Identify which cell holds the provided text, then report its (x, y) central coordinate. 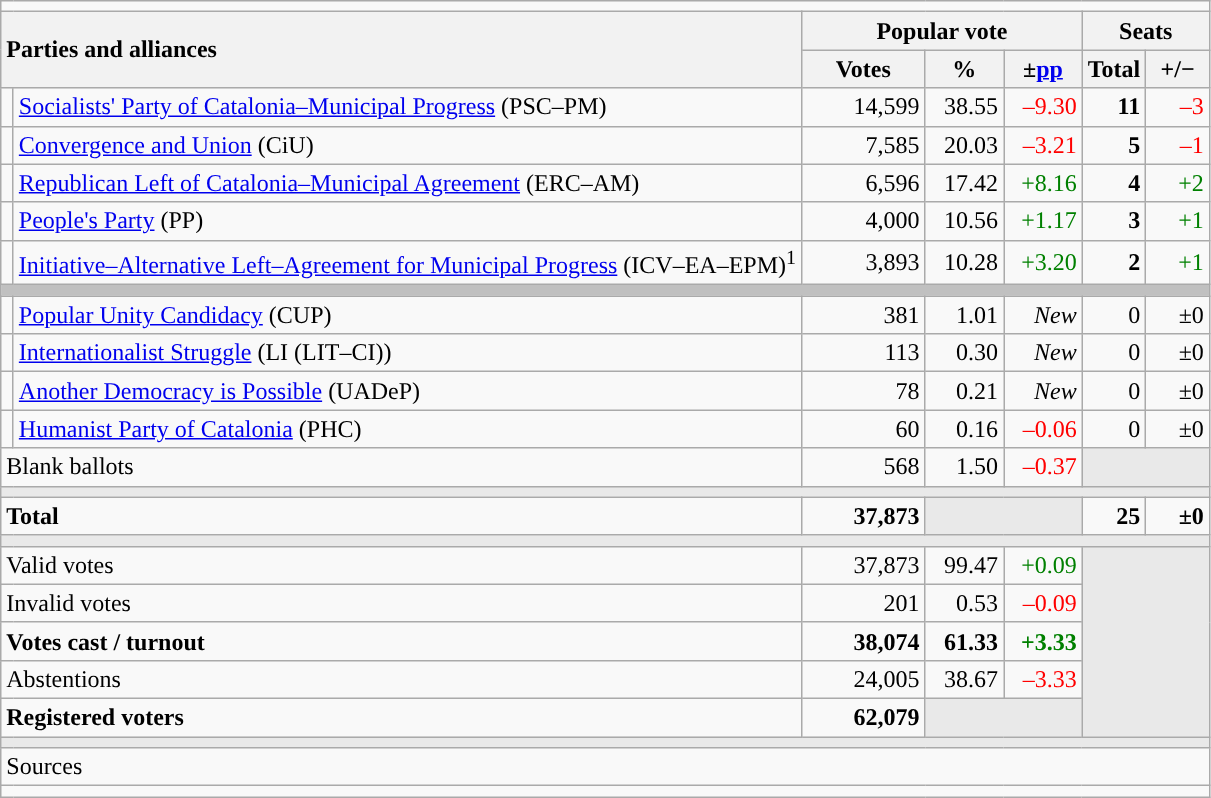
1.01 (964, 315)
Another Democracy is Possible (UADeP) (407, 391)
14,599 (864, 107)
+3.20 (1044, 262)
1.50 (964, 467)
0.53 (964, 603)
+2 (1178, 183)
62,079 (864, 718)
–3.21 (1044, 145)
10.28 (964, 262)
–0.37 (1044, 467)
0.16 (964, 429)
% (964, 69)
Votes cast / turnout (402, 641)
3,893 (864, 262)
Convergence and Union (CiU) (407, 145)
Sources (606, 767)
2 (1114, 262)
4 (1114, 183)
38,074 (864, 641)
38.55 (964, 107)
Seats (1146, 31)
Parties and alliances (402, 50)
Republican Left of Catalonia–Municipal Agreement (ERC–AM) (407, 183)
–1 (1178, 145)
5 (1114, 145)
61.33 (964, 641)
Initiative–Alternative Left–Agreement for Municipal Progress (ICV–EA–EPM)1 (407, 262)
3 (1114, 221)
17.42 (964, 183)
±pp (1044, 69)
Socialists' Party of Catalonia–Municipal Progress (PSC–PM) (407, 107)
7,585 (864, 145)
Valid votes (402, 565)
+0.09 (1044, 565)
–0.09 (1044, 603)
0.30 (964, 353)
Internationalist Struggle (LI (LIT–CI)) (407, 353)
60 (864, 429)
Votes (864, 69)
–3 (1178, 107)
Abstentions (402, 679)
0.21 (964, 391)
+1.17 (1044, 221)
11 (1114, 107)
Invalid votes (402, 603)
568 (864, 467)
6,596 (864, 183)
+8.16 (1044, 183)
4,000 (864, 221)
24,005 (864, 679)
–0.06 (1044, 429)
113 (864, 353)
Registered voters (402, 718)
–9.30 (1044, 107)
Humanist Party of Catalonia (PHC) (407, 429)
+3.33 (1044, 641)
78 (864, 391)
20.03 (964, 145)
38.67 (964, 679)
201 (864, 603)
25 (1114, 516)
Popular vote (942, 31)
People's Party (PP) (407, 221)
99.47 (964, 565)
–3.33 (1044, 679)
10.56 (964, 221)
+/− (1178, 69)
381 (864, 315)
Popular Unity Candidacy (CUP) (407, 315)
Blank ballots (402, 467)
